Output the [x, y] coordinate of the center of the cell containing the given text.  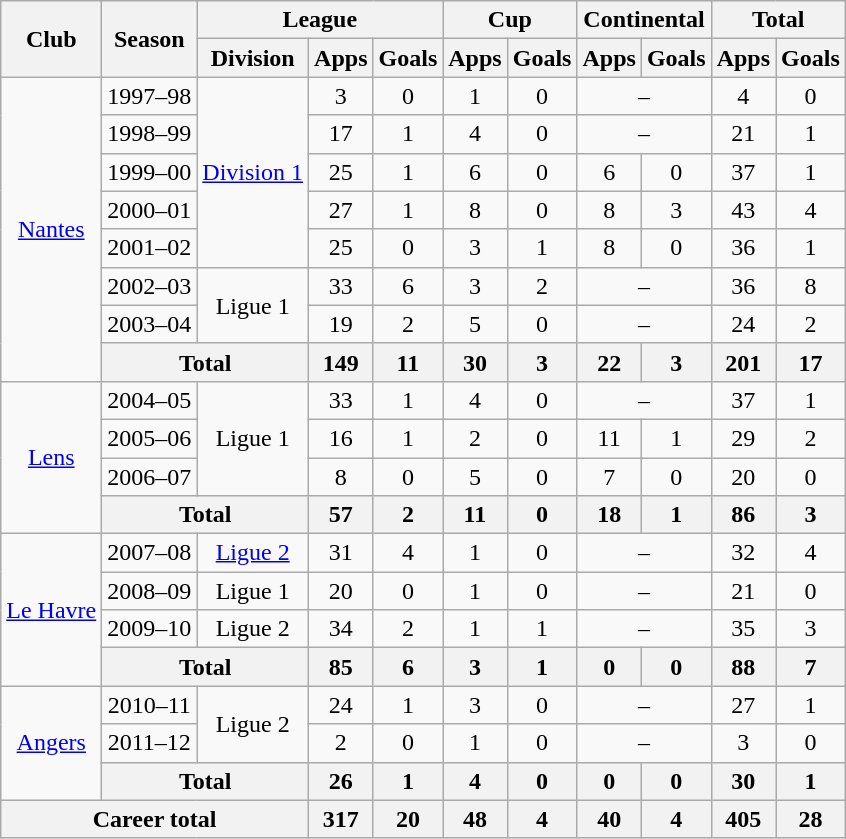
Continental [644, 20]
Season [150, 39]
2008–09 [150, 591]
2002–03 [150, 286]
40 [609, 819]
16 [341, 438]
Lens [52, 457]
League [320, 20]
85 [341, 667]
35 [743, 629]
149 [341, 362]
19 [341, 324]
2006–07 [150, 477]
Cup [510, 20]
1998–99 [150, 134]
Division 1 [253, 172]
1997–98 [150, 96]
29 [743, 438]
2011–12 [150, 743]
1999–00 [150, 172]
201 [743, 362]
2009–10 [150, 629]
18 [609, 515]
43 [743, 210]
2010–11 [150, 705]
34 [341, 629]
2004–05 [150, 400]
317 [341, 819]
48 [475, 819]
Nantes [52, 229]
2007–08 [150, 553]
2003–04 [150, 324]
57 [341, 515]
26 [341, 781]
88 [743, 667]
Club [52, 39]
32 [743, 553]
2001–02 [150, 248]
86 [743, 515]
Career total [155, 819]
31 [341, 553]
Division [253, 58]
2000–01 [150, 210]
Le Havre [52, 610]
22 [609, 362]
405 [743, 819]
2005–06 [150, 438]
Angers [52, 743]
28 [811, 819]
